Provide the (X, Y) coordinate of the cell's center where the given text is located.  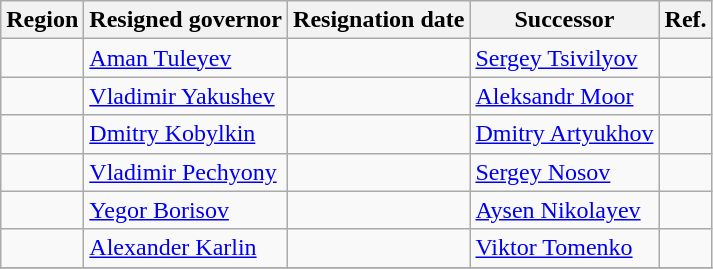
Vladimir Yakushev (186, 96)
Dmitry Kobylkin (186, 134)
Viktor Tomenko (564, 248)
Aysen Nikolayev (564, 210)
Resignation date (379, 20)
Alexander Karlin (186, 248)
Aman Tuleyev (186, 58)
Vladimir Pechyony (186, 172)
Resigned governor (186, 20)
Yegor Borisov (186, 210)
Region (42, 20)
Sergey Tsivilyov (564, 58)
Sergey Nosov (564, 172)
Ref. (686, 20)
Aleksandr Moor (564, 96)
Successor (564, 20)
Dmitry Artyukhov (564, 134)
